Return (X, Y) of the center of cell containing provided text 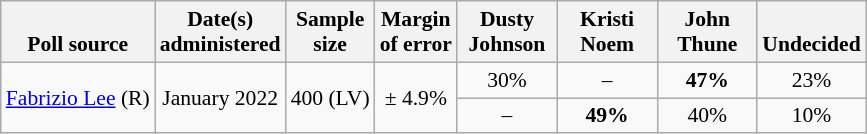
JohnThune (707, 32)
Undecided (811, 32)
23% (811, 80)
40% (707, 116)
30% (507, 80)
Date(s)administered (220, 32)
Poll source (78, 32)
± 4.9% (416, 98)
Marginof error (416, 32)
47% (707, 80)
Samplesize (330, 32)
Fabrizio Lee (R) (78, 98)
KristiNoem (607, 32)
400 (LV) (330, 98)
DustyJohnson (507, 32)
49% (607, 116)
10% (811, 116)
January 2022 (220, 98)
